Extract the [x, y] coordinate from the center of the cell holding the provided text.  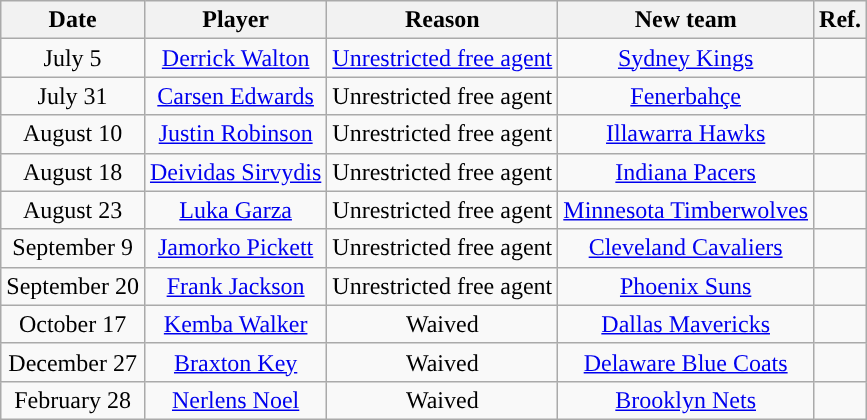
February 28 [73, 400]
Cleveland Cavaliers [686, 248]
Minnesota Timberwolves [686, 210]
Indiana Pacers [686, 172]
Phoenix Suns [686, 286]
July 5 [73, 58]
December 27 [73, 362]
Braxton Key [235, 362]
Delaware Blue Coats [686, 362]
Ref. [840, 20]
August 23 [73, 210]
Nerlens Noel [235, 400]
Carsen Edwards [235, 96]
Illawarra Hawks [686, 134]
August 10 [73, 134]
Dallas Mavericks [686, 324]
Date [73, 20]
October 17 [73, 324]
Frank Jackson [235, 286]
September 20 [73, 286]
Deividas Sirvydis [235, 172]
Luka Garza [235, 210]
Player [235, 20]
Sydney Kings [686, 58]
Reason [442, 20]
July 31 [73, 96]
August 18 [73, 172]
Derrick Walton [235, 58]
Fenerbahçe [686, 96]
Kemba Walker [235, 324]
Justin Robinson [235, 134]
September 9 [73, 248]
New team [686, 20]
Jamorko Pickett [235, 248]
Brooklyn Nets [686, 400]
